Output the [X, Y] coordinate of the center of the cell containing the given text.  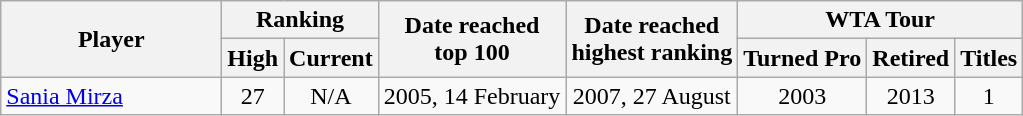
2013 [911, 96]
Date reachedhighest ranking [652, 39]
Current [332, 58]
WTA Tour [880, 20]
2003 [802, 96]
1 [989, 96]
27 [253, 96]
Player [112, 39]
2005, 14 February [472, 96]
Sania Mirza [112, 96]
2007, 27 August [652, 96]
N/A [332, 96]
Retired [911, 58]
Ranking [300, 20]
Turned Pro [802, 58]
Titles [989, 58]
Date reachedtop 100 [472, 39]
High [253, 58]
